Return the (X, Y) coordinate for the center point of the cell that contains the specified text.  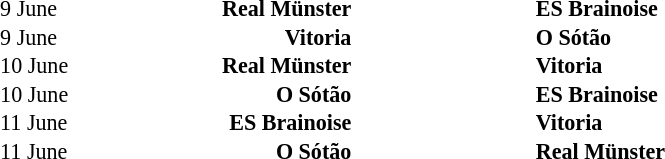
ES Brainoise (232, 123)
Vitoria (232, 38)
O Sótão (232, 94)
Real Münster (232, 66)
